Provide the (x, y) coordinate of the cell's center where the given text is located.  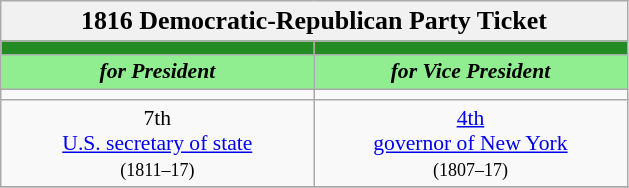
for President (158, 72)
for Vice President (470, 72)
7thU.S. secretary of state(1811–17) (158, 144)
4thgovernor of New York(1807–17) (470, 144)
1816 Democratic-Republican Party Ticket (314, 21)
